Return [x, y] of the center of cell containing provided text 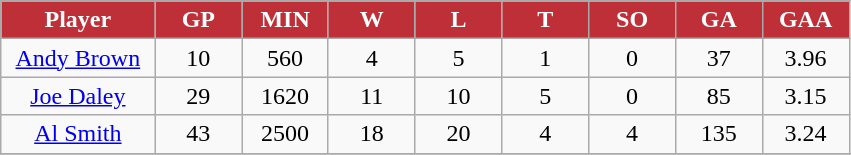
11 [372, 96]
Player [78, 20]
43 [198, 134]
2500 [286, 134]
85 [718, 96]
Al Smith [78, 134]
1620 [286, 96]
135 [718, 134]
GA [718, 20]
SO [632, 20]
37 [718, 58]
Joe Daley [78, 96]
18 [372, 134]
1 [546, 58]
T [546, 20]
3.96 [806, 58]
20 [458, 134]
L [458, 20]
W [372, 20]
GAA [806, 20]
GP [198, 20]
29 [198, 96]
MIN [286, 20]
560 [286, 58]
Andy Brown [78, 58]
3.24 [806, 134]
3.15 [806, 96]
